For the text-containing cell, return its midpoint in (X, Y) coordinate format. 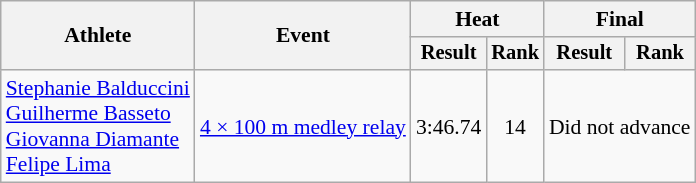
4 × 100 m medley relay (303, 126)
Athlete (98, 36)
Heat (478, 19)
3:46.74 (448, 126)
14 (515, 126)
Stephanie BalducciniGuilherme BassetoGiovanna DiamanteFelipe Lima (98, 126)
Final (620, 19)
Event (303, 36)
Did not advance (620, 126)
